Extract the [X, Y] coordinate from the center of the cell holding the provided text.  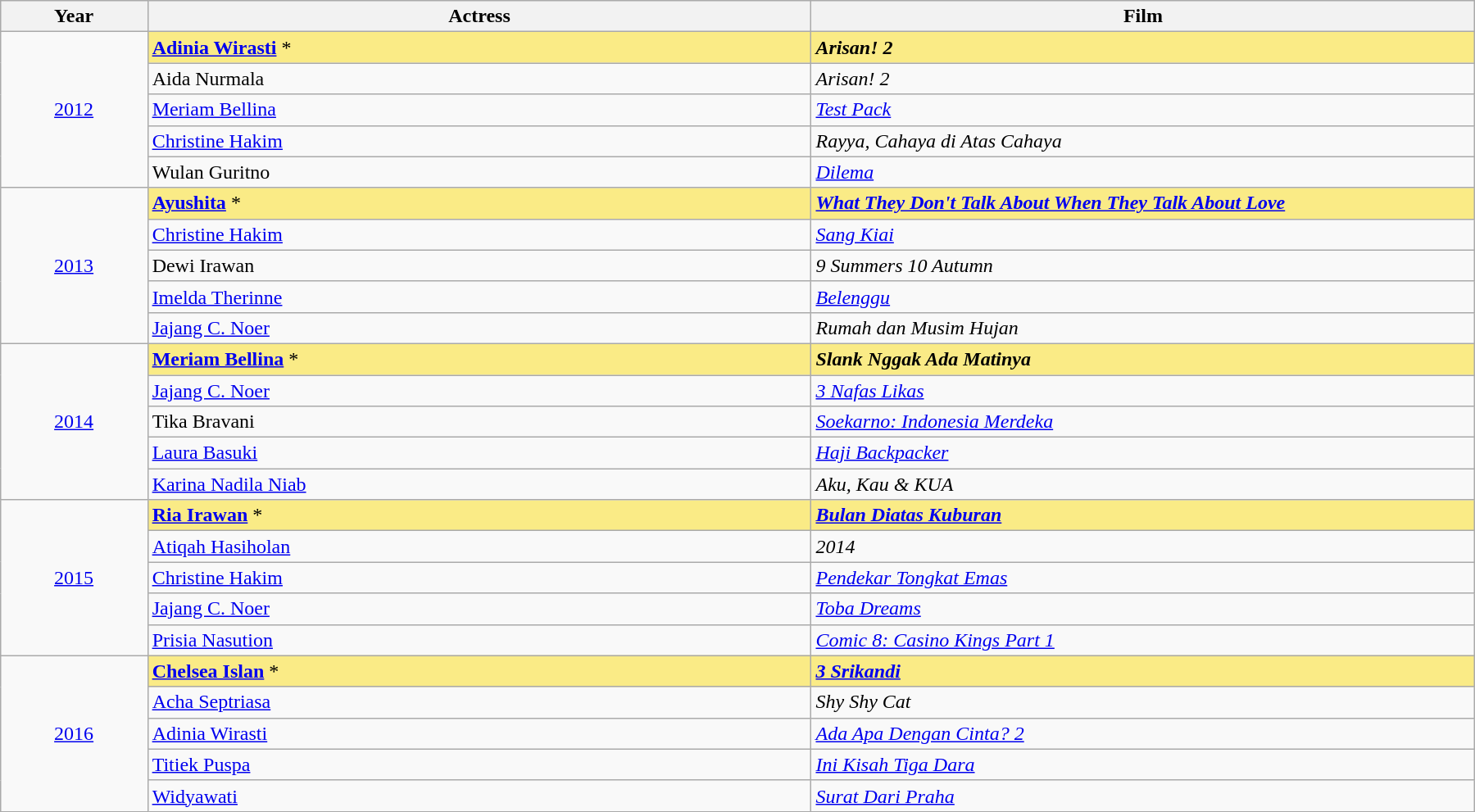
Slank Nggak Ada Matinya [1143, 359]
Aida Nurmala [479, 79]
Dewi Irawan [479, 265]
Comic 8: Casino Kings Part 1 [1143, 640]
Film [1143, 16]
2013 [74, 265]
Rumah dan Musim Hujan [1143, 328]
Laura Basuki [479, 453]
Haji Backpacker [1143, 453]
Bulan Diatas Kuburan [1143, 515]
Imelda Therinne [479, 297]
Year [74, 16]
Ini Kisah Tiga Dara [1143, 764]
Dilema [1143, 172]
What They Don't Talk About When They Talk About Love [1143, 203]
Ada Apa Dengan Cinta? 2 [1143, 733]
Shy Shy Cat [1143, 702]
Sang Kiai [1143, 234]
Karina Nadila Niab [479, 484]
Adinia Wirasti * [479, 48]
2015 [74, 578]
Actress [479, 16]
Rayya, Cahaya di Atas Cahaya [1143, 141]
Titiek Puspa [479, 764]
Chelsea Islan * [479, 671]
Soekarno: Indonesia Merdeka [1143, 422]
Ria Irawan * [479, 515]
Surat Dari Praha [1143, 796]
Aku, Kau & KUA [1143, 484]
2016 [74, 733]
2012 [74, 110]
3 Srikandi [1143, 671]
Test Pack [1143, 110]
Prisia Nasution [479, 640]
Adinia Wirasti [479, 733]
3 Nafas Likas [1143, 391]
Acha Septriasa [479, 702]
Ayushita * [479, 203]
Belenggu [1143, 297]
Pendekar Tongkat Emas [1143, 578]
Widyawati [479, 796]
Wulan Guritno [479, 172]
9 Summers 10 Autumn [1143, 265]
Atiqah Hasiholan [479, 547]
Tika Bravani [479, 422]
Meriam Bellina * [479, 359]
Toba Dreams [1143, 609]
Meriam Bellina [479, 110]
